Detect which cell encompasses the target text, then output its (X, Y) center coordinate. 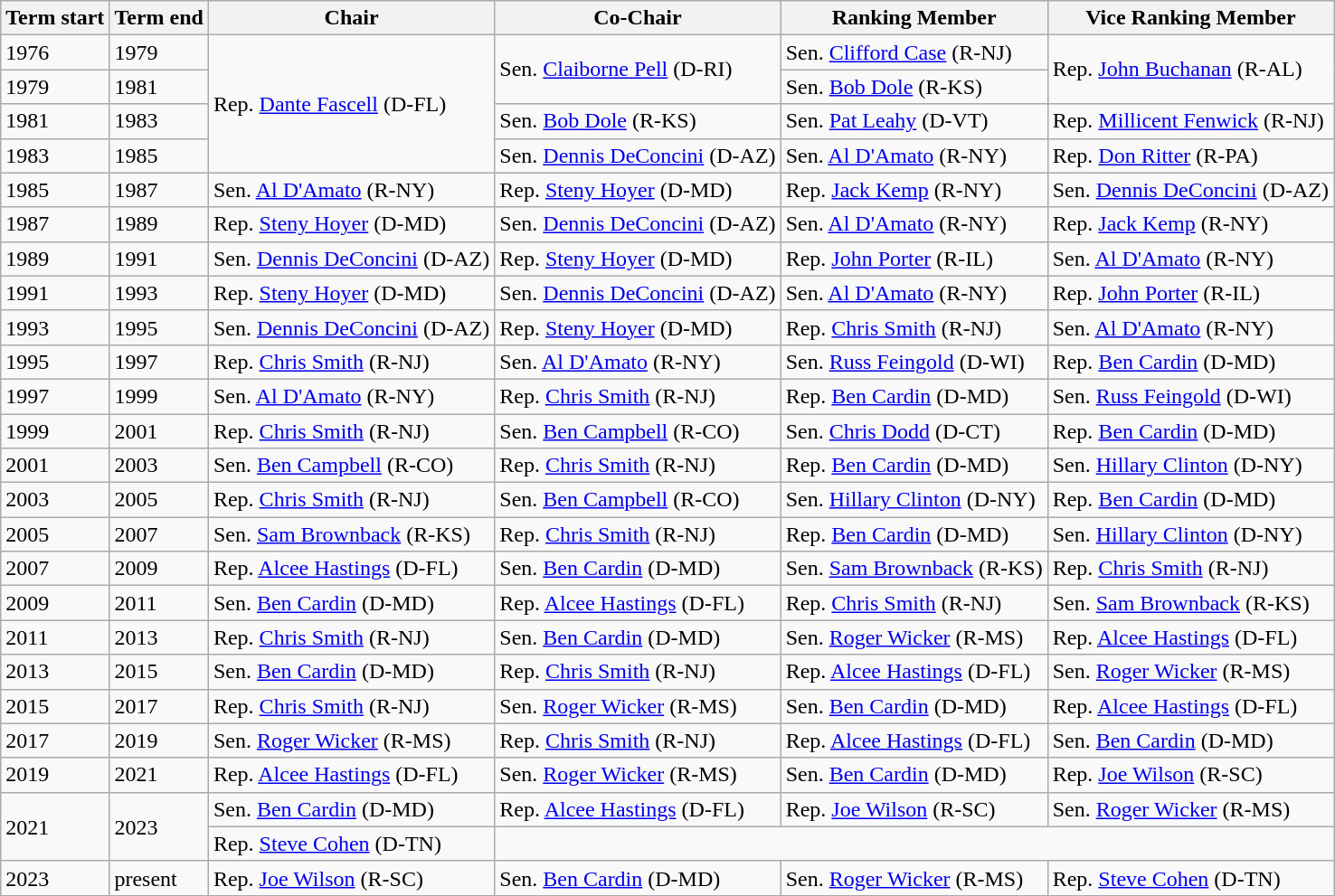
Rep. Millicent Fenwick (R-NJ) (1190, 121)
Ranking Member (914, 18)
Sen. Pat Leahy (D-VT) (914, 121)
Rep. Dante Fascell (D-FL) (351, 104)
present (159, 878)
Chair (351, 18)
Rep. John Buchanan (R-AL) (1190, 70)
Term start (55, 18)
Term end (159, 18)
1976 (55, 52)
Vice Ranking Member (1190, 18)
Sen. Clifford Case (R-NJ) (914, 52)
Sen. Claiborne Pell (D-RI) (638, 70)
Rep. Don Ritter (R-PA) (1190, 156)
Co-Chair (638, 18)
Sen. Chris Dodd (D-CT) (914, 431)
